Extract the (x, y) coordinate from the center of the cell holding the provided text.  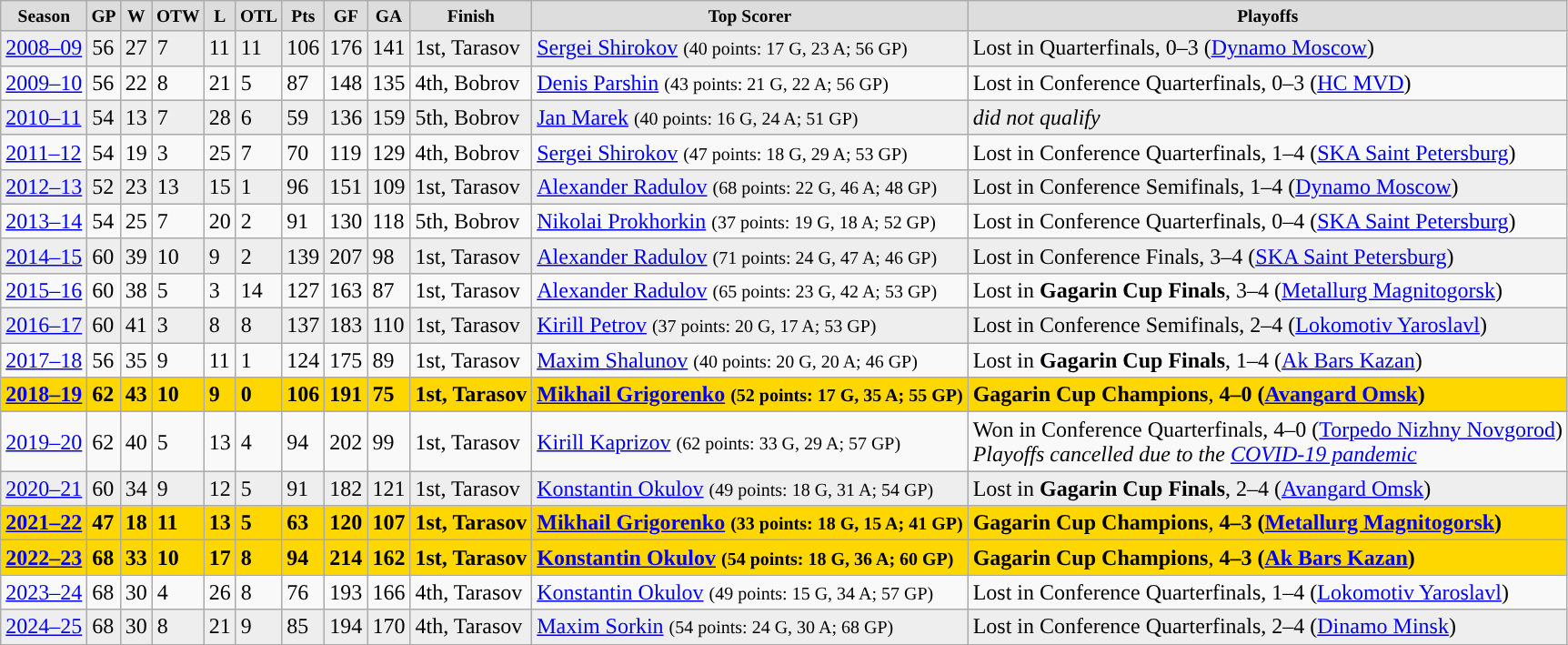
Gagarin Cup Champions, 4–0 (Avangard Omsk) (1268, 395)
Lost in Conference Semifinals, 2–4 (Lokomotiv Yaroslavl) (1268, 326)
2022–23 (44, 558)
L (220, 16)
Konstantin Okulov (49 points: 15 G, 34 A; 57 GP) (749, 592)
Kirill Petrov (37 points: 20 G, 17 A; 53 GP) (749, 326)
162 (389, 558)
39 (136, 256)
2010–11 (44, 117)
110 (389, 326)
107 (389, 523)
2021–22 (44, 523)
27 (136, 48)
OTW (178, 16)
17 (220, 558)
2020–21 (44, 489)
Kirill Kaprizov (62 points: 33 G, 29 A; 57 GP) (749, 442)
130 (346, 221)
GF (346, 16)
Gagarin Cup Champions, 4–3 (Metallurg Magnitogorsk) (1268, 523)
41 (136, 326)
Lost in Quarterfinals, 0–3 (Dynamo Moscow) (1268, 48)
Lost in Conference Quarterfinals, 1–4 (SKA Saint Petersburg) (1268, 152)
OTL (258, 16)
52 (104, 186)
GA (389, 16)
Maxim Shalunov (40 points: 20 G, 20 A; 46 GP) (749, 360)
2018–19 (44, 395)
6 (258, 117)
2009–10 (44, 83)
W (136, 16)
214 (346, 558)
26 (220, 592)
182 (346, 489)
2014–15 (44, 256)
35 (136, 360)
Maxim Sorkin (54 points: 24 G, 30 A; 68 GP) (749, 627)
Sergei Shirokov (40 points: 17 G, 23 A; 56 GP) (749, 48)
Playoffs (1268, 16)
2011–12 (44, 152)
139 (304, 256)
193 (346, 592)
2013–14 (44, 221)
Lost in Conference Quarterfinals, 1–4 (Lokomotiv Yaroslavl) (1268, 592)
75 (389, 395)
127 (304, 290)
141 (389, 48)
166 (389, 592)
119 (346, 152)
Lost in Gagarin Cup Finals, 3–4 (Metallurg Magnitogorsk) (1268, 290)
18 (136, 523)
85 (304, 627)
15 (220, 186)
20 (220, 221)
Top Scorer (749, 16)
Mikhail Grigorenko (52 points: 17 G, 35 A; 55 GP) (749, 395)
2023–24 (44, 592)
2024–25 (44, 627)
109 (389, 186)
59 (304, 117)
34 (136, 489)
120 (346, 523)
89 (389, 360)
136 (346, 117)
194 (346, 627)
43 (136, 395)
Gagarin Cup Champions, 4–3 (Ak Bars Kazan) (1268, 558)
159 (389, 117)
GP (104, 16)
118 (389, 221)
207 (346, 256)
Alexander Radulov (71 points: 24 G, 47 A; 46 GP) (749, 256)
121 (389, 489)
Lost in Conference Semifinals, 1–4 (Dynamo Moscow) (1268, 186)
176 (346, 48)
Lost in Gagarin Cup Finals, 2–4 (Avangard Omsk) (1268, 489)
Finish (471, 16)
12 (220, 489)
2019–20 (44, 442)
148 (346, 83)
Mikhail Grigorenko (33 points: 18 G, 15 A; 41 GP) (749, 523)
2008–09 (44, 48)
Won in Conference Quarterfinals, 4–0 (Torpedo Nizhny Novgorod)Playoffs cancelled due to the COVID-19 pandemic (1268, 442)
Alexander Radulov (68 points: 22 G, 46 A; 48 GP) (749, 186)
Lost in Conference Quarterfinals, 2–4 (Dinamo Minsk) (1268, 627)
76 (304, 592)
183 (346, 326)
191 (346, 395)
28 (220, 117)
2012–13 (44, 186)
170 (389, 627)
14 (258, 290)
70 (304, 152)
135 (389, 83)
Jan Marek (40 points: 16 G, 24 A; 51 GP) (749, 117)
Konstantin Okulov (49 points: 18 G, 31 A; 54 GP) (749, 489)
40 (136, 442)
19 (136, 152)
33 (136, 558)
99 (389, 442)
Lost in Conference Quarterfinals, 0–4 (SKA Saint Petersburg) (1268, 221)
2017–18 (44, 360)
96 (304, 186)
Lost in Conference Quarterfinals, 0–3 (HC MVD) (1268, 83)
202 (346, 442)
151 (346, 186)
Pts (304, 16)
2015–16 (44, 290)
Nikolai Prokhorkin (37 points: 19 G, 18 A; 52 GP) (749, 221)
Denis Parshin (43 points: 21 G, 22 A; 56 GP) (749, 83)
38 (136, 290)
Konstantin Okulov (54 points: 18 G, 36 A; 60 GP) (749, 558)
129 (389, 152)
Season (44, 16)
Sergei Shirokov (47 points: 18 G, 29 A; 53 GP) (749, 152)
Lost in Gagarin Cup Finals, 1–4 (Ak Bars Kazan) (1268, 360)
175 (346, 360)
Lost in Conference Finals, 3–4 (SKA Saint Petersburg) (1268, 256)
did not qualify (1268, 117)
124 (304, 360)
Alexander Radulov (65 points: 23 G, 42 A; 53 GP) (749, 290)
22 (136, 83)
63 (304, 523)
0 (258, 395)
98 (389, 256)
23 (136, 186)
163 (346, 290)
47 (104, 523)
2016–17 (44, 326)
137 (304, 326)
